Output the [x, y] coordinate of the center of the cell containing the given text.  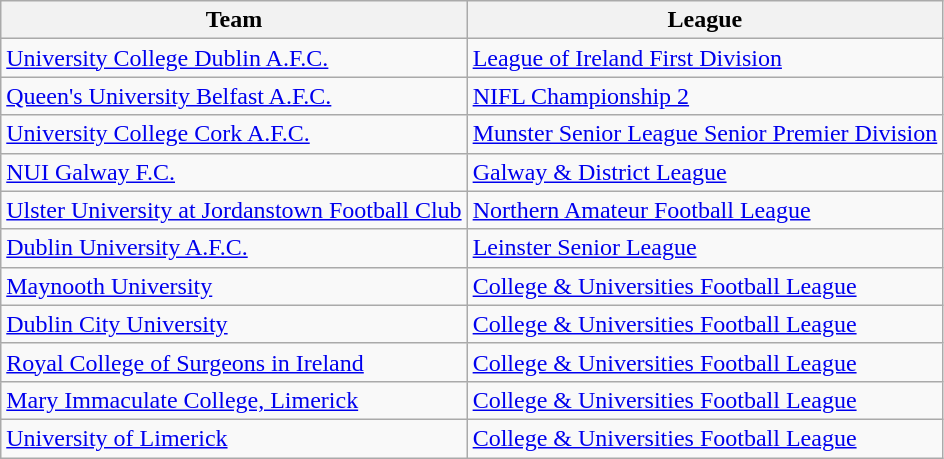
Maynooth University [234, 286]
Leinster Senior League [705, 248]
League of Ireland First Division [705, 58]
University of Limerick [234, 438]
Ulster University at Jordanstown Football Club [234, 210]
Munster Senior League Senior Premier Division [705, 134]
Queen's University Belfast A.F.C. [234, 96]
Royal College of Surgeons in Ireland [234, 362]
Mary Immaculate College, Limerick [234, 400]
NIFL Championship 2 [705, 96]
Team [234, 20]
Galway & District League [705, 172]
Northern Amateur Football League [705, 210]
League [705, 20]
NUI Galway F.C. [234, 172]
Dublin University A.F.C. [234, 248]
University College Cork A.F.C. [234, 134]
Dublin City University [234, 324]
University College Dublin A.F.C. [234, 58]
